From the cell containing the given text, extract its center point as [x, y] coordinate. 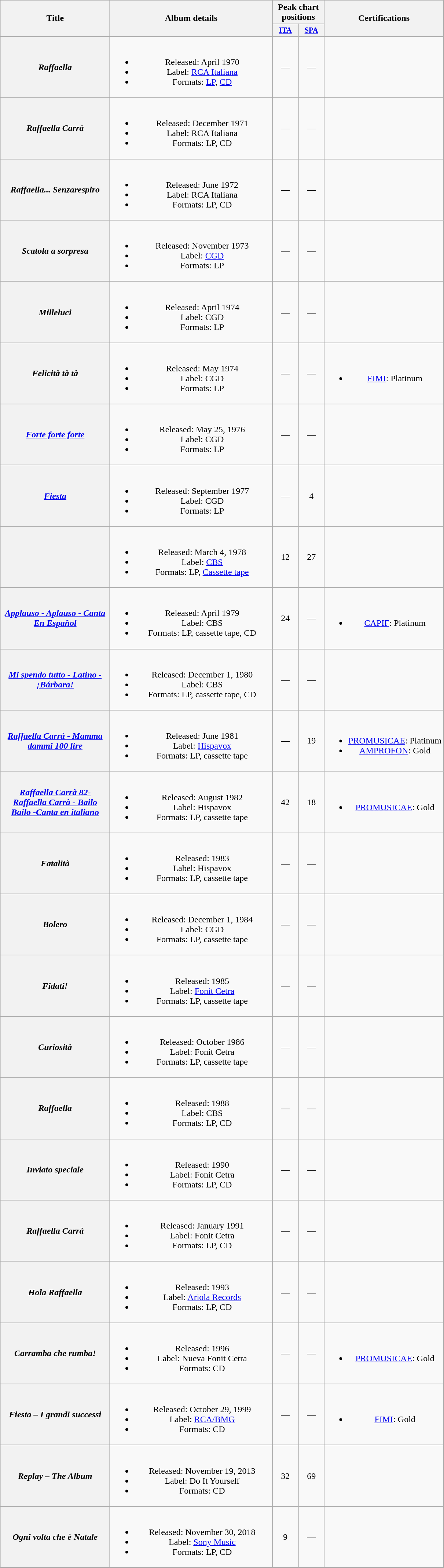
Peak chart positions [298, 12]
32 [285, 1476]
Released: November 19, 2013Label: Do It YourselfFormats: CD [191, 1476]
Title [55, 18]
27 [312, 557]
Released: December 1, 1984Label: CGDFormats: LP, cassette tape [191, 925]
Raffaella Carrà - Mamma dammi 100 lire [55, 741]
Released: December 1, 1980Label: CBSFormats: LP, cassette tape, CD [191, 680]
Bolero [55, 925]
Released: 1983Label: HispavoxFormats: LP, cassette tape [191, 863]
FIMI: Platinum [384, 373]
Released: 1985Label: Fonit CetraFormats: LP, cassette tape [191, 985]
Released: October 1986Label: Fonit CetraFormats: LP, cassette tape [191, 1047]
Released: September 1977Label: CGDFormats: LP [191, 496]
Carramba che rumba! [55, 1354]
Applauso - Aplauso - Canta En Español [55, 618]
Released: December 1971Label: RCA ItalianaFormats: LP, CD [191, 128]
Fidati! [55, 985]
Released: March 4, 1978Label: CBSFormats: LP, Cassette tape [191, 557]
Milleluci [55, 312]
Fatalità [55, 863]
SPA [312, 30]
Forte forte forte [55, 435]
4 [312, 496]
Released: 1990Label: Fonit CetraFormats: LP, CD [191, 1169]
Scatola a sorpresa [55, 251]
19 [312, 741]
Mi spendo tutto - Latino - ¡Bárbara! [55, 680]
Released: January 1991Label: Fonit CetraFormats: LP, CD [191, 1231]
42 [285, 802]
Certifications [384, 18]
Released: June 1981Label: HispavoxFormats: LP, cassette tape [191, 741]
Released: 1988Label: CBSFormats: LP, CD [191, 1109]
Fiesta – I grandi successi [55, 1414]
18 [312, 802]
Hola Raffaella [55, 1292]
Released: 1996Label: Nueva Fonit CetraFormats: CD [191, 1354]
Raffaella Carrà 82- Raffaella Carrà - Bailo Bailo -Canta en italiano [55, 802]
CAPIF: Platinum [384, 618]
Replay – The Album [55, 1476]
Fiesta [55, 496]
Album details [191, 18]
ITA [285, 30]
FIMI: Gold [384, 1414]
Released: May 1974Label: CGDFormats: LP [191, 373]
PROMUSICAE: PlatinumAMPROFON: Gold [384, 741]
Released: May 25, 1976Label: CGDFormats: LP [191, 435]
Released: April 1979Label: CBSFormats: LP, cassette tape, CD [191, 618]
Released: November 1973Label: CGDFormats: LP [191, 251]
Released: April 1970Label: RCA ItalianaFormats: LP, CD [191, 67]
Raffaella... Senzarespiro [55, 190]
Curiosità [55, 1047]
Released: October 29, 1999Label: RCA/BMGFormats: CD [191, 1414]
12 [285, 557]
Released: 1993Label: Ariola RecordsFormats: LP, CD [191, 1292]
Released: November 30, 2018Label: Sony MusicFormats: LP, CD [191, 1537]
Ogni volta che è Natale [55, 1537]
Inviato speciale [55, 1169]
69 [312, 1476]
Released: August 1982Label: HispavoxFormats: LP, cassette tape [191, 802]
Felicità tà tà [55, 373]
Released: April 1974Label: CGDFormats: LP [191, 312]
9 [285, 1537]
24 [285, 618]
Released: June 1972Label: RCA ItalianaFormats: LP, CD [191, 190]
